Determine the (x, y) coordinate at the center of the cell enclosing the given text.  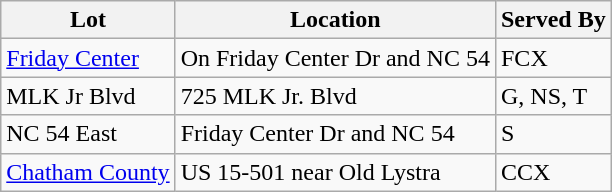
US 15-501 near Old Lystra (335, 172)
Chatham County (88, 172)
Served By (553, 20)
Lot (88, 20)
CCX (553, 172)
725 MLK Jr. Blvd (335, 96)
On Friday Center Dr and NC 54 (335, 58)
Friday Center Dr and NC 54 (335, 134)
NC 54 East (88, 134)
MLK Jr Blvd (88, 96)
S (553, 134)
Friday Center (88, 58)
FCX (553, 58)
Location (335, 20)
G, NS, T (553, 96)
